Locate the cell with the specified text and output its (X, Y) center coordinate. 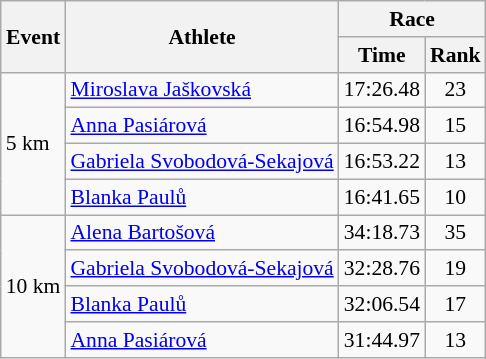
32:28.76 (382, 269)
Miroslava Jaškovská (202, 90)
Alena Bartošová (202, 233)
10 km (34, 286)
32:06.54 (382, 304)
19 (456, 269)
10 (456, 197)
31:44.97 (382, 340)
16:54.98 (382, 126)
15 (456, 126)
Event (34, 36)
23 (456, 90)
17:26.48 (382, 90)
Athlete (202, 36)
5 km (34, 143)
16:41.65 (382, 197)
Time (382, 55)
Race (412, 19)
34:18.73 (382, 233)
35 (456, 233)
Rank (456, 55)
17 (456, 304)
16:53.22 (382, 162)
